Identify which cell holds the provided text, then report its [x, y] central coordinate. 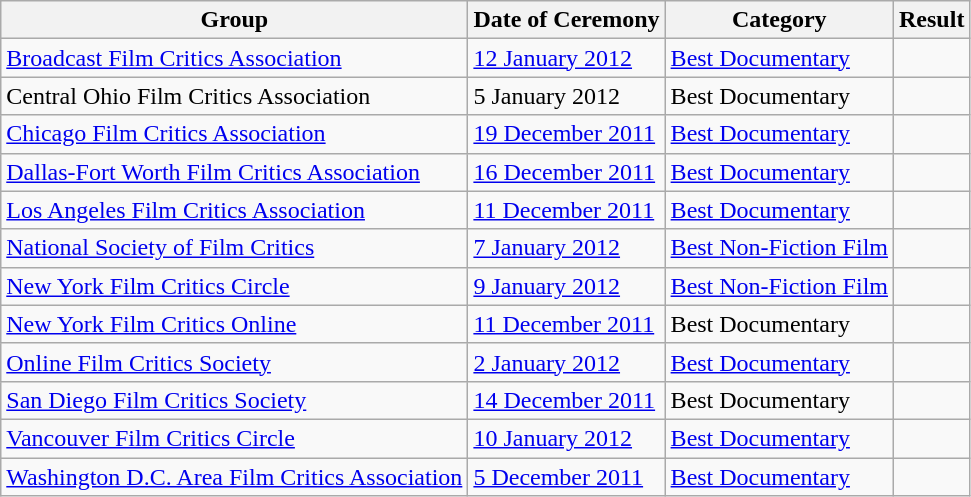
19 December 2011 [566, 134]
Online Film Critics Society [234, 362]
14 December 2011 [566, 400]
Category [779, 20]
Result [932, 20]
Central Ohio Film Critics Association [234, 96]
Dallas-Fort Worth Film Critics Association [234, 172]
10 January 2012 [566, 438]
9 January 2012 [566, 286]
New York Film Critics Online [234, 324]
San Diego Film Critics Society [234, 400]
Vancouver Film Critics Circle [234, 438]
7 January 2012 [566, 248]
Date of Ceremony [566, 20]
Washington D.C. Area Film Critics Association [234, 477]
National Society of Film Critics [234, 248]
New York Film Critics Circle [234, 286]
12 January 2012 [566, 58]
5 January 2012 [566, 96]
16 December 2011 [566, 172]
Los Angeles Film Critics Association [234, 210]
Chicago Film Critics Association [234, 134]
Group [234, 20]
2 January 2012 [566, 362]
Broadcast Film Critics Association [234, 58]
5 December 2011 [566, 477]
